Identify which cell holds the provided text, then report its (x, y) central coordinate. 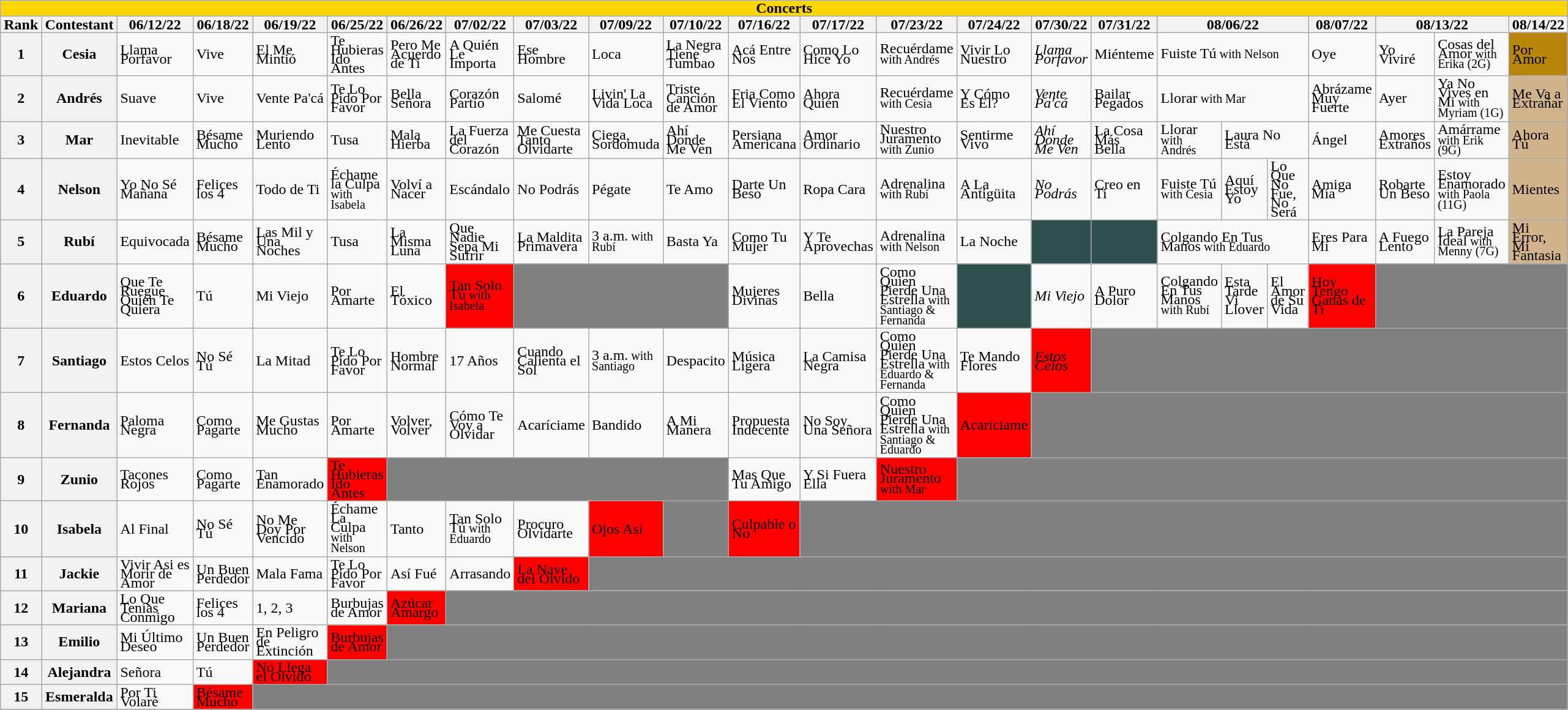
Creo en Ti (1124, 190)
Mala Fama (290, 574)
La Pareja Ideal with Menny (7G) (1472, 242)
Despacito (695, 361)
07/17/22 (838, 24)
Eduardo (80, 296)
Escándalo (480, 190)
Adrenalina with Rubí (917, 190)
Hombre Normal (416, 361)
Bandido (626, 425)
Que Nadie Sepa Mi Sufrir (480, 242)
Santiago (80, 361)
Llorar with Mar (1233, 99)
La Cosa Más Bella (1124, 140)
Ángel (1342, 140)
Échame la Culpa with Isabela (357, 190)
Como Quien Pierde Una Estrella with Santiago & Eduardo (917, 425)
El Me Mintió (290, 54)
08/06/22 (1233, 24)
Paloma Negra (155, 425)
Como Lo Hice Yo (838, 54)
3 a.m. with Rubí (626, 242)
08/07/22 (1342, 24)
Te Mando Flores (994, 361)
La Negra Tiene Tumbao (695, 54)
Rubí (80, 242)
Por Ti Volaré (155, 697)
Miénteme (1124, 54)
Ahora Quién (838, 99)
A Mi Manera (695, 425)
Que Te Ruegue Quien Te Quiera (155, 296)
Suave (155, 99)
Esta Tarde Vi Llover (1244, 296)
Recuérdame with Andrés (917, 54)
1 (21, 54)
Fernanda (80, 425)
Andrés (80, 99)
Aquí Estoy Yo (1244, 190)
Equivocada (155, 242)
No Me Doy Por Vencido (290, 529)
Pero Me Acuerdo de Ti (416, 54)
Persiana Americana (764, 140)
07/31/22 (1124, 24)
Propuesta Indecente (764, 425)
Mientes (1538, 190)
Música Ligera (764, 361)
Colgando En Tus Manos with Rubí (1189, 296)
Mar (80, 140)
Mala Hierba (416, 140)
10 (21, 529)
La Misma Luna (416, 242)
A La Antigüita (994, 190)
Amiga Mía (1342, 190)
Nuestro Juramento with Mar (917, 479)
Muriendo Lento (290, 140)
Loca (626, 54)
Tan Solo Tú with Eduardo (480, 529)
Lo Que No Fue, No Será (1288, 190)
07/24/22 (994, 24)
Rank (21, 24)
Ahora Tú (1538, 140)
8 (21, 425)
Alejandra (80, 672)
Y Te Aprovechas (838, 242)
Esmeralda (80, 697)
Fuiste Tú with Nelson (1233, 54)
Oye (1342, 54)
9 (21, 479)
17 Años (480, 361)
Isabela (80, 529)
Acá Entre Nos (764, 54)
Todo de Ti (290, 190)
Eres Para Mí (1342, 242)
Como Quien Pierde Una Estrella with Santiago & Fernanda (917, 296)
07/16/22 (764, 24)
15 (21, 697)
Inevitable (155, 140)
Basta Ya (695, 242)
Amárrame with Erik (9G) (1472, 140)
Por Amor (1538, 54)
Fuiste Tú with Cesia (1189, 190)
Mi Error, Mi Fantasia (1538, 242)
2 (21, 99)
Hoy Tengo Ganas de Ti (1342, 296)
Al Final (155, 529)
07/09/22 (626, 24)
A Quién Le Importa (480, 54)
Te Amo (695, 190)
Ese Hombre (551, 54)
Darte Un Beso (764, 190)
El Tóxico (416, 296)
Me Va a Extrañar (1538, 99)
3 (21, 140)
11 (21, 574)
La Nave del Olvido (551, 574)
Azúcar Amargo (416, 608)
1, 2, 3 (290, 608)
Bella (838, 296)
Volví a Nacer (416, 190)
Volver, Volver (416, 425)
La Maldita Primavera (551, 242)
Vivir Asi es Morir de Amor (155, 574)
Contestant (80, 24)
Robarte Un Beso (1405, 190)
08/13/22 (1442, 24)
No Llega el Olvido (290, 672)
Recuérdame with Cesia (917, 99)
Me Gustas Mucho (290, 425)
07/23/22 (917, 24)
Ciega, Sordomuda (626, 140)
Ayer (1405, 99)
Culpable o No (764, 529)
Yo No Sé Mañana (155, 190)
12 (21, 608)
La Fuerza del Corazón (480, 140)
Yo Viviré (1405, 54)
Adrenalina with Nelson (917, 242)
Vivir Lo Nuestro (994, 54)
5 (21, 242)
La Noche (994, 242)
Cómo Te Voy a Olvidar (480, 425)
Bailar Pegados (1124, 99)
Tan Enamorado (290, 479)
06/25/22 (357, 24)
Nelson (80, 190)
Ojos Así (626, 529)
Zunio (80, 479)
Tacones Rojos (155, 479)
Bella Señora (416, 99)
Cosas del Amor with Erika (2G) (1472, 54)
El Amor de Su Vida (1288, 296)
Emilio (80, 642)
Ya No Vives en Mi with Myriam (1G) (1472, 99)
Así Fué (416, 574)
Me Cuesta Tanto Olvidarte (551, 140)
Abrázame Muy Fuerte (1342, 99)
A Puro Dolor (1124, 296)
Y Cómo Es El? (994, 99)
07/02/22 (480, 24)
6 (21, 296)
Tan Solo Tú with Isabela (480, 296)
06/19/22 (290, 24)
A Fuego Lento (1405, 242)
07/10/22 (695, 24)
4 (21, 190)
3 a.m. with Santiago (626, 361)
Triste Canción de Amor (695, 99)
Cesia (80, 54)
Amor Ordinario (838, 140)
Mi Último Deseo (155, 642)
Estoy Enamorado with Paola (11G) (1472, 190)
Lo Que Tenías Conmigo (155, 608)
06/18/22 (223, 24)
Y Si Fuera Ella (838, 479)
Como Quien Pierde Una Estrella with Eduardo & Fernanda (917, 361)
Laura No Está (1264, 140)
14 (21, 672)
Amores Extraños (1405, 140)
06/12/22 (155, 24)
Salomé (551, 99)
Las Mil y Una Noches (290, 242)
Como Tu Mujer (764, 242)
Fria Como El Viento (764, 99)
Cuando Calienta el Sol (551, 361)
Ropa Cara (838, 190)
Concerts (785, 9)
La Mitad (290, 361)
Pégate (626, 190)
Tanto (416, 529)
Livin' La Vida Loca (626, 99)
Échame La Culpa with Nelson (357, 529)
07/30/22 (1061, 24)
Señora (155, 672)
07/03/22 (551, 24)
Mariana (80, 608)
Llorar with Andrés (1189, 140)
Mujeres Divinas (764, 296)
Colgando En Tus Manos with Eduardo (1233, 242)
No Soy Una Señora (838, 425)
13 (21, 642)
Procuro Olvidarte (551, 529)
Nuestro Juramento with Zunio (917, 140)
Jackie (80, 574)
7 (21, 361)
La Camisa Negra (838, 361)
08/14/22 (1538, 24)
06/26/22 (416, 24)
Arrasando (480, 574)
Sentirme Vivo (994, 140)
Corazón Partío (480, 99)
En Peligro de Extinción (290, 642)
Mas Que Tu Amigo (764, 479)
